Capture the cell that displays the provided text and extract its (X, Y) central coordinate. 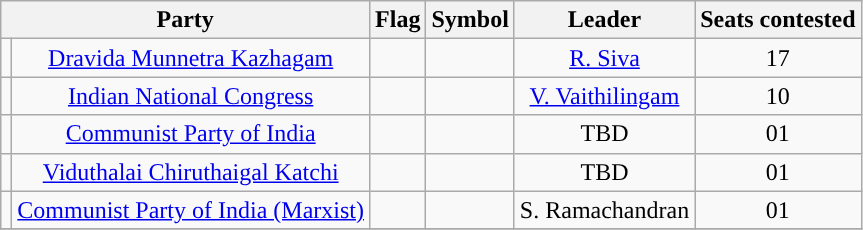
Dravida Munnetra Kazhagam (191, 58)
Seats contested (778, 20)
Party (186, 20)
S. Ramachandran (604, 210)
V. Vaithilingam (604, 96)
17 (778, 58)
R. Siva (604, 58)
Communist Party of India (191, 134)
10 (778, 96)
Indian National Congress (191, 96)
Viduthalai Chiruthaigal Katchi (191, 172)
Symbol (470, 20)
Leader (604, 20)
Communist Party of India (Marxist) (191, 210)
Flag (398, 20)
